Locate the cell with the specified text and output its [x, y] center coordinate. 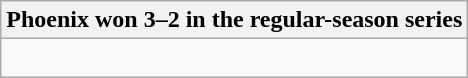
Phoenix won 3–2 in the regular-season series [234, 20]
